Locate the cell with the specified text and output its (X, Y) center coordinate. 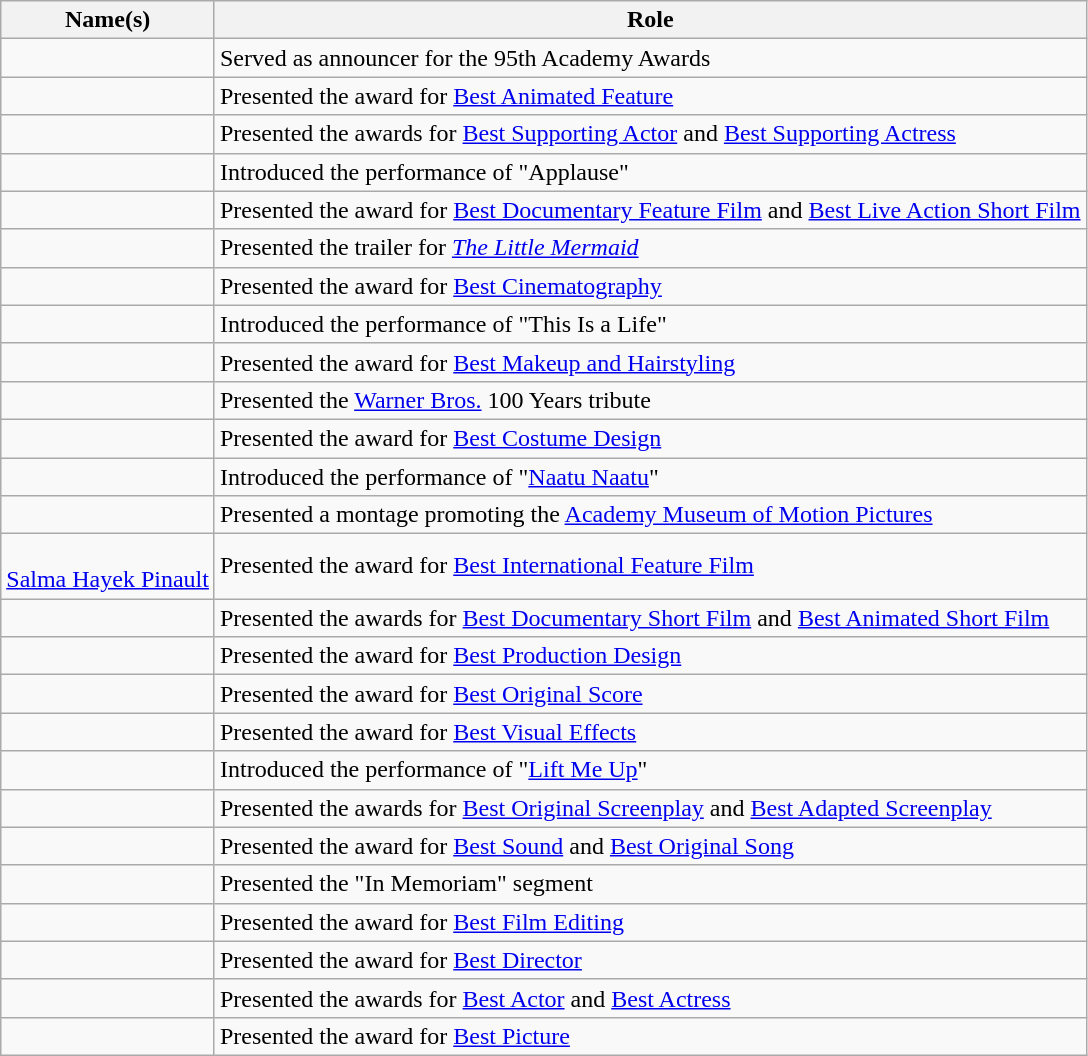
Presented the award for Best Animated Feature (650, 96)
Presented the award for Best Original Score (650, 694)
Presented a montage promoting the Academy Museum of Motion Pictures (650, 515)
Presented the award for Best Picture (650, 1036)
Presented the "In Memoriam" segment (650, 884)
Presented the awards for Best Original Screenplay and Best Adapted Screenplay (650, 808)
Presented the award for Best Visual Effects (650, 732)
Presented the award for Best Sound and Best Original Song (650, 846)
Presented the award for Best Film Editing (650, 922)
Served as announcer for the 95th Academy Awards (650, 58)
Presented the award for Best International Feature Film (650, 566)
Role (650, 20)
Presented the award for Best Director (650, 960)
Presented the Warner Bros. 100 Years tribute (650, 400)
Presented the award for Best Production Design (650, 656)
Presented the award for Best Costume Design (650, 438)
Presented the awards for Best Documentary Short Film and Best Animated Short Film (650, 618)
Presented the awards for Best Supporting Actor and Best Supporting Actress (650, 134)
Salma Hayek Pinault (108, 566)
Presented the award for Best Documentary Feature Film and Best Live Action Short Film (650, 210)
Introduced the performance of "This Is a Life" (650, 324)
Introduced the performance of "Applause" (650, 172)
Introduced the performance of "Naatu Naatu" (650, 477)
Name(s) (108, 20)
Presented the award for Best Makeup and Hairstyling (650, 362)
Introduced the performance of "Lift Me Up" (650, 770)
Presented the awards for Best Actor and Best Actress (650, 998)
Presented the award for Best Cinematography (650, 286)
Presented the trailer for The Little Mermaid (650, 248)
